Return (x, y) of the center of cell containing provided text 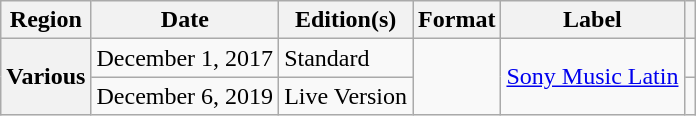
December 1, 2017 (185, 58)
Live Version (346, 96)
Format (457, 20)
Date (185, 20)
Various (46, 77)
Region (46, 20)
Sony Music Latin (592, 77)
December 6, 2019 (185, 96)
Label (592, 20)
Edition(s) (346, 20)
Standard (346, 58)
